Output the (x, y) coordinate of the center of the cell containing the given text.  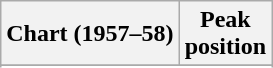
Chart (1957–58) (90, 34)
Peak position (225, 34)
